Output the [x, y] coordinate of the center of the cell containing the given text.  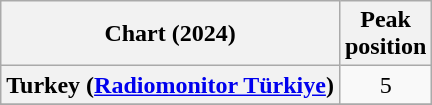
Peakposition [385, 34]
Chart (2024) [170, 34]
Turkey (Radiomonitor Türkiye) [170, 85]
5 [385, 85]
